For the text-containing cell, return its midpoint in (x, y) coordinate format. 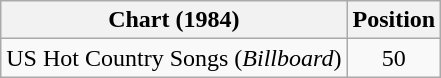
US Hot Country Songs (Billboard) (174, 58)
Position (394, 20)
50 (394, 58)
Chart (1984) (174, 20)
